Identify which cell holds the provided text, then report its [x, y] central coordinate. 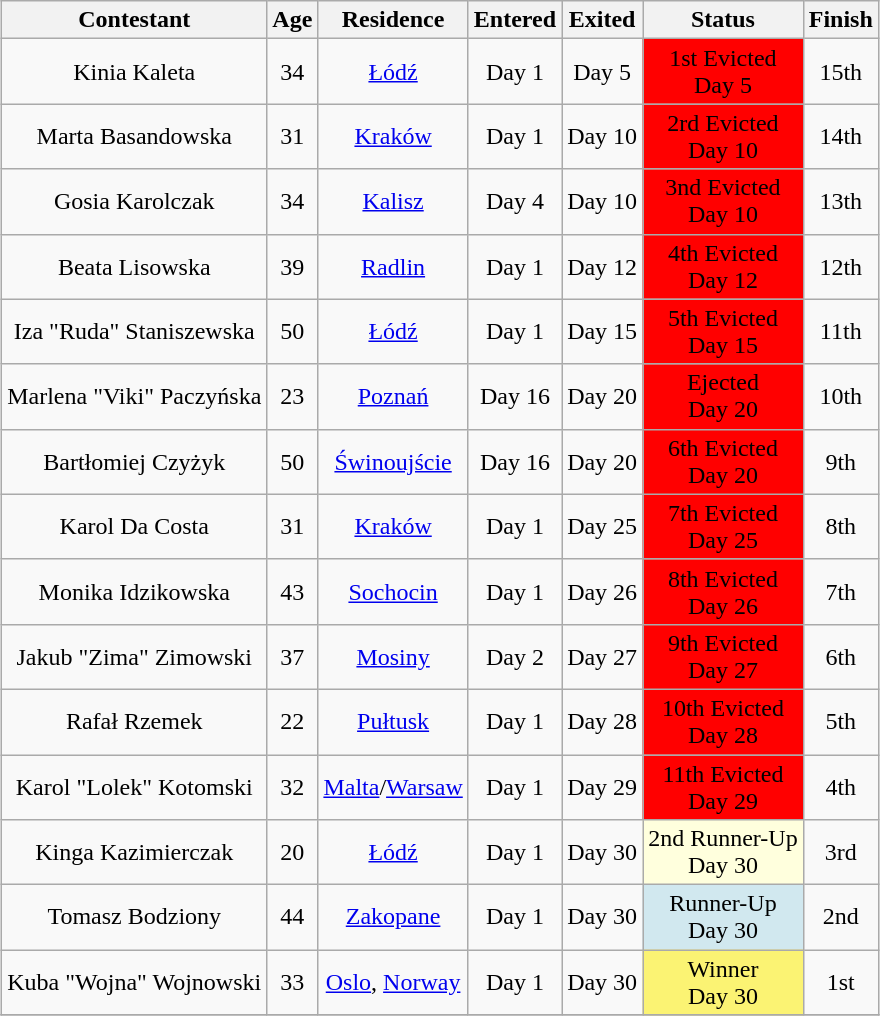
Pułtusk [393, 722]
39 [292, 266]
12th [840, 266]
EjectedDay 20 [724, 396]
Status [724, 20]
Karol Da Costa [134, 526]
WinnerDay 30 [724, 982]
Świnoujście [393, 462]
1st [840, 982]
8th [840, 526]
Marlena "Viki" Paczyńska [134, 396]
Iza "Ruda" Staniszewska [134, 332]
Zakopane [393, 918]
23 [292, 396]
Exited [602, 20]
Mosiny [393, 656]
Monika Idzikowska [134, 592]
Bartłomiej Czyżyk [134, 462]
2rd EvictedDay 10 [724, 136]
Rafał Rzemek [134, 722]
Gosia Karolczak [134, 202]
6th [840, 656]
1st EvictedDay 5 [724, 72]
15th [840, 72]
5th [840, 722]
Contestant [134, 20]
Age [292, 20]
Day 4 [514, 202]
Malta/Warsaw [393, 786]
Tomasz Bodziony [134, 918]
Radlin [393, 266]
Day 15 [602, 332]
37 [292, 656]
22 [292, 722]
Day 28 [602, 722]
14th [840, 136]
3rd [840, 852]
Day 12 [602, 266]
Kuba "Wojna" Wojnowski [134, 982]
11th [840, 332]
9th [840, 462]
33 [292, 982]
Day 5 [602, 72]
20 [292, 852]
43 [292, 592]
4th [840, 786]
11th EvictedDay 29 [724, 786]
Kalisz [393, 202]
Day 25 [602, 526]
5th EvictedDay 15 [724, 332]
Finish [840, 20]
3nd EvictedDay 10 [724, 202]
7th [840, 592]
Marta Basandowska [134, 136]
Kinga Kazimierczak [134, 852]
Jakub "Zima" Zimowski [134, 656]
10th EvictedDay 28 [724, 722]
Runner-UpDay 30 [724, 918]
Kinia Kaleta [134, 72]
44 [292, 918]
Day 27 [602, 656]
13th [840, 202]
32 [292, 786]
10th [840, 396]
8th EvictedDay 26 [724, 592]
Poznań [393, 396]
Residence [393, 20]
Day 2 [514, 656]
Entered [514, 20]
Day 29 [602, 786]
Sochocin [393, 592]
Day 26 [602, 592]
2nd [840, 918]
2nd Runner-UpDay 30 [724, 852]
7th EvictedDay 25 [724, 526]
Beata Lisowska [134, 266]
9th EvictedDay 27 [724, 656]
Karol "Lolek" Kotomski [134, 786]
6th EvictedDay 20 [724, 462]
4th EvictedDay 12 [724, 266]
Oslo, Norway [393, 982]
